Extract the (X, Y) coordinate from the center of the cell holding the provided text.  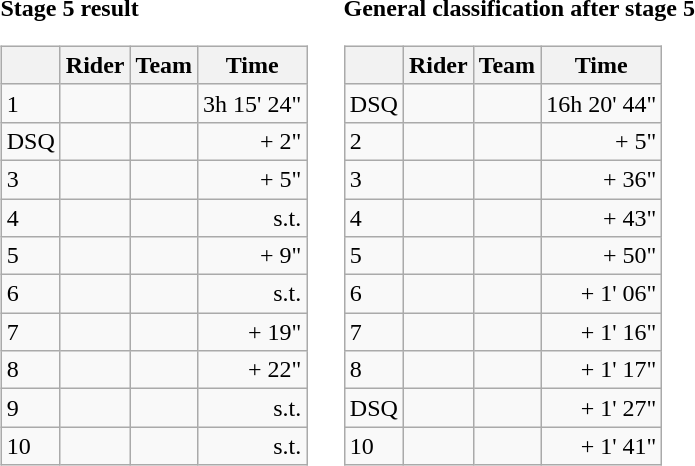
+ 22" (252, 370)
+ 43" (602, 217)
3h 15' 24" (252, 103)
+ 36" (602, 179)
2 (374, 141)
+ 1' 17" (602, 370)
+ 9" (252, 256)
+ 1' 27" (602, 408)
+ 1' 06" (602, 294)
+ 50" (602, 256)
+ 2" (252, 141)
1 (30, 103)
9 (30, 408)
+ 19" (252, 332)
+ 1' 16" (602, 332)
16h 20' 44" (602, 103)
+ 1' 41" (602, 446)
